Detect which cell encompasses the target text, then output its [X, Y] center coordinate. 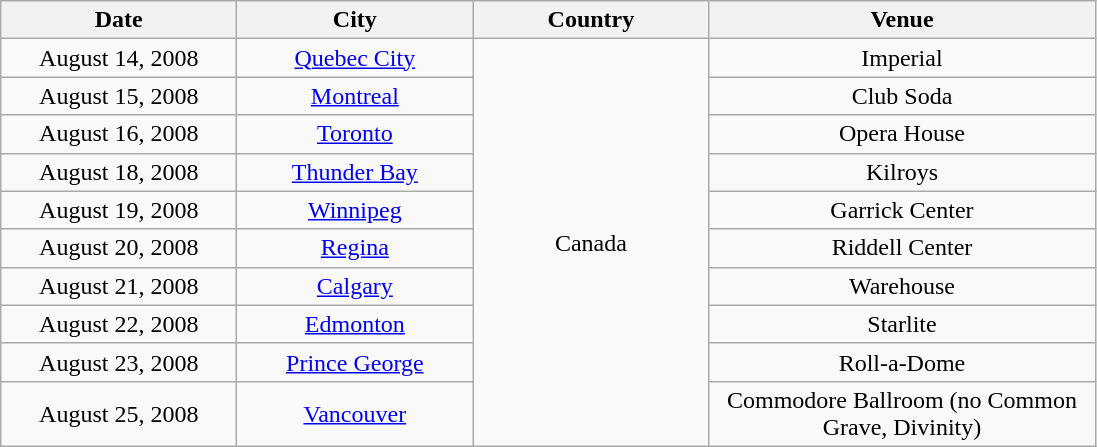
Calgary [355, 286]
August 14, 2008 [119, 58]
Quebec City [355, 58]
August 16, 2008 [119, 134]
Warehouse [902, 286]
Opera House [902, 134]
Kilroys [902, 172]
Riddell Center [902, 248]
Thunder Bay [355, 172]
Venue [902, 20]
Montreal [355, 96]
Regina [355, 248]
Starlite [902, 324]
Edmonton [355, 324]
August 22, 2008 [119, 324]
August 15, 2008 [119, 96]
August 20, 2008 [119, 248]
Country [591, 20]
Commodore Ballroom (no Common Grave, Divinity) [902, 414]
August 18, 2008 [119, 172]
Vancouver [355, 414]
Prince George [355, 362]
Imperial [902, 58]
Roll-a-Dome [902, 362]
Canada [591, 243]
August 23, 2008 [119, 362]
Date [119, 20]
Winnipeg [355, 210]
August 21, 2008 [119, 286]
Toronto [355, 134]
Club Soda [902, 96]
August 19, 2008 [119, 210]
City [355, 20]
August 25, 2008 [119, 414]
Garrick Center [902, 210]
